Extract the [X, Y] coordinate from the center of the cell holding the provided text.  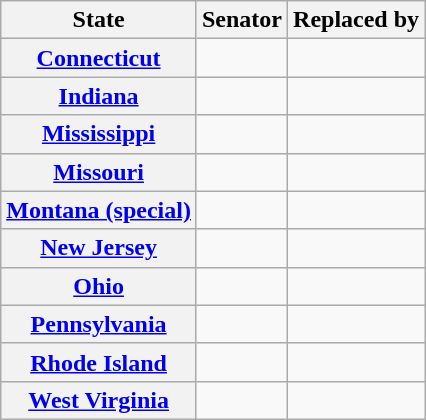
New Jersey [99, 248]
Indiana [99, 96]
Missouri [99, 172]
Ohio [99, 286]
Replaced by [356, 20]
Connecticut [99, 58]
Senator [242, 20]
Rhode Island [99, 362]
Pennsylvania [99, 324]
West Virginia [99, 400]
State [99, 20]
Mississippi [99, 134]
Montana (special) [99, 210]
